Determine the (X, Y) coordinate at the center of the cell enclosing the given text.  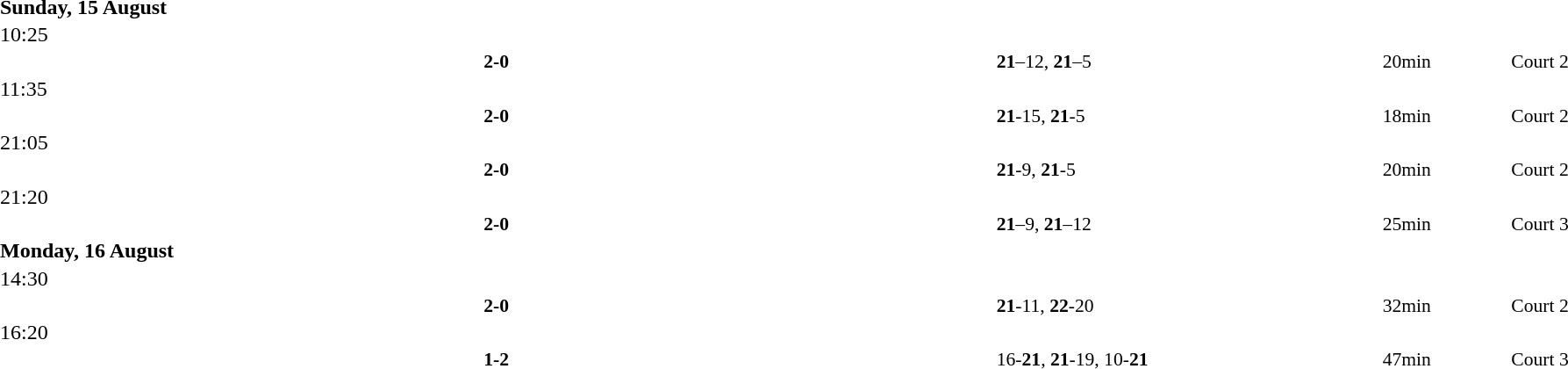
21-9, 21-5 (1187, 170)
18min (1444, 116)
32min (1444, 306)
21-11, 22-20 (1187, 306)
21–12, 21–5 (1187, 61)
21-15, 21-5 (1187, 116)
25min (1444, 223)
21–9, 21–12 (1187, 223)
